Scan for the cell matching the given text and deliver its [x, y] coordinate at center. 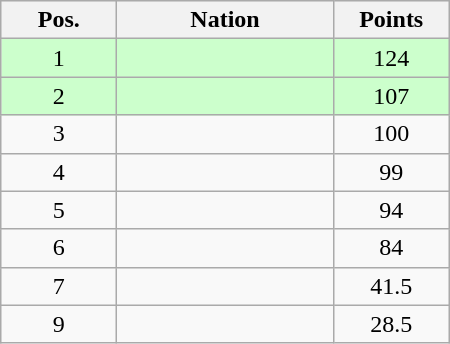
124 [391, 58]
Points [391, 20]
4 [59, 172]
5 [59, 210]
99 [391, 172]
28.5 [391, 324]
94 [391, 210]
9 [59, 324]
1 [59, 58]
2 [59, 96]
6 [59, 248]
Nation [225, 20]
3 [59, 134]
100 [391, 134]
Pos. [59, 20]
107 [391, 96]
41.5 [391, 286]
84 [391, 248]
7 [59, 286]
